Detect which cell encompasses the target text, then output its (x, y) center coordinate. 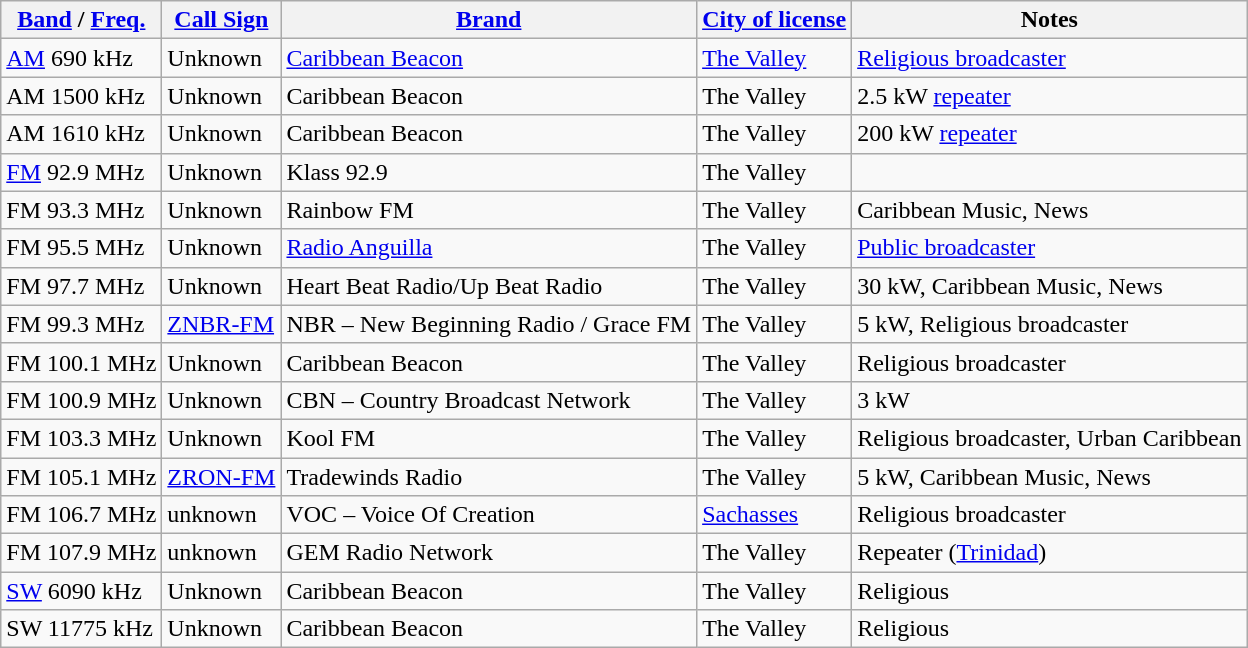
200 kW repeater (1050, 134)
Klass 92.9 (489, 172)
FM 106.7 MHz (82, 515)
City of license (774, 20)
Rainbow FM (489, 210)
Caribbean Music, News (1050, 210)
AM 1500 kHz (82, 96)
Brand (489, 20)
Heart Beat Radio/Up Beat Radio (489, 286)
FM 92.9 MHz (82, 172)
Sachasses (774, 515)
Tradewinds Radio (489, 477)
GEM Radio Network (489, 553)
FM 105.1 MHz (82, 477)
Public broadcaster (1050, 248)
Radio Anguilla (489, 248)
Notes (1050, 20)
Call Sign (222, 20)
30 kW, Caribbean Music, News (1050, 286)
NBR – New Beginning Radio / Grace FM (489, 324)
ZNBR-FM (222, 324)
FM 100.9 MHz (82, 400)
Kool FM (489, 438)
Religious broadcaster, Urban Caribbean (1050, 438)
FM 99.3 MHz (82, 324)
CBN – Country Broadcast Network (489, 400)
Band / Freq. (82, 20)
AM 690 kHz (82, 58)
3 kW (1050, 400)
FM 100.1 MHz (82, 362)
AM 1610 kHz (82, 134)
FM 103.3 MHz (82, 438)
SW 11775 kHz (82, 629)
5 kW, Religious broadcaster (1050, 324)
2.5 kW repeater (1050, 96)
FM 95.5 MHz (82, 248)
SW 6090 kHz (82, 591)
FM 97.7 MHz (82, 286)
FM 93.3 MHz (82, 210)
VOC – Voice Of Creation (489, 515)
FM 107.9 MHz (82, 553)
ZRON-FM (222, 477)
Repeater (Trinidad) (1050, 553)
5 kW, Caribbean Music, News (1050, 477)
